Detect which cell encompasses the target text, then output its [x, y] center coordinate. 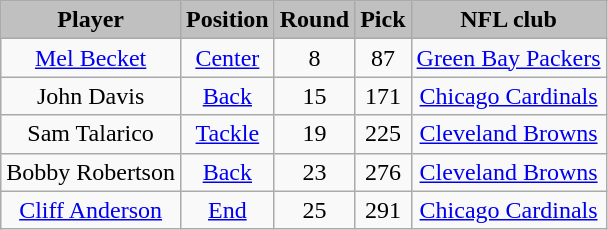
Center [227, 58]
23 [314, 172]
Bobby Robertson [91, 172]
291 [383, 210]
225 [383, 134]
171 [383, 96]
Cliff Anderson [91, 210]
Pick [383, 20]
Tackle [227, 134]
Player [91, 20]
Position [227, 20]
15 [314, 96]
276 [383, 172]
Green Bay Packers [508, 58]
8 [314, 58]
NFL club [508, 20]
Round [314, 20]
End [227, 210]
25 [314, 210]
87 [383, 58]
John Davis [91, 96]
19 [314, 134]
Sam Talarico [91, 134]
Mel Becket [91, 58]
